Return the [x, y] coordinate for the center point of the cell that contains the specified text.  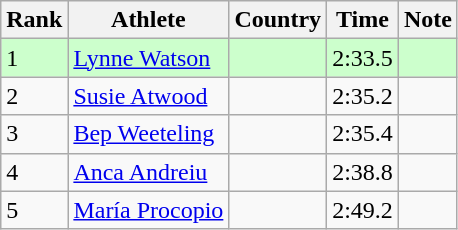
Country [278, 20]
Note [428, 20]
2:49.2 [363, 210]
1 [34, 58]
María Procopio [148, 210]
2:33.5 [363, 58]
2:35.4 [363, 134]
4 [34, 172]
Anca Andreiu [148, 172]
2:38.8 [363, 172]
2:35.2 [363, 96]
Athlete [148, 20]
3 [34, 134]
Rank [34, 20]
Lynne Watson [148, 58]
Susie Atwood [148, 96]
2 [34, 96]
Bep Weeteling [148, 134]
5 [34, 210]
Time [363, 20]
